Scan for the cell matching the given text and deliver its (x, y) coordinate at center. 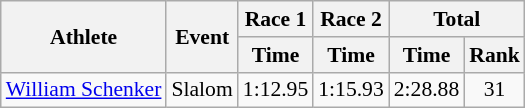
1:15.93 (350, 90)
2:28.88 (426, 90)
Rank (494, 55)
Total (457, 19)
William Schenker (84, 90)
Slalom (202, 90)
Race 2 (350, 19)
1:12.95 (276, 90)
31 (494, 90)
Event (202, 36)
Race 1 (276, 19)
Athlete (84, 36)
